Output the (X, Y) coordinate of the center of the cell containing the given text.  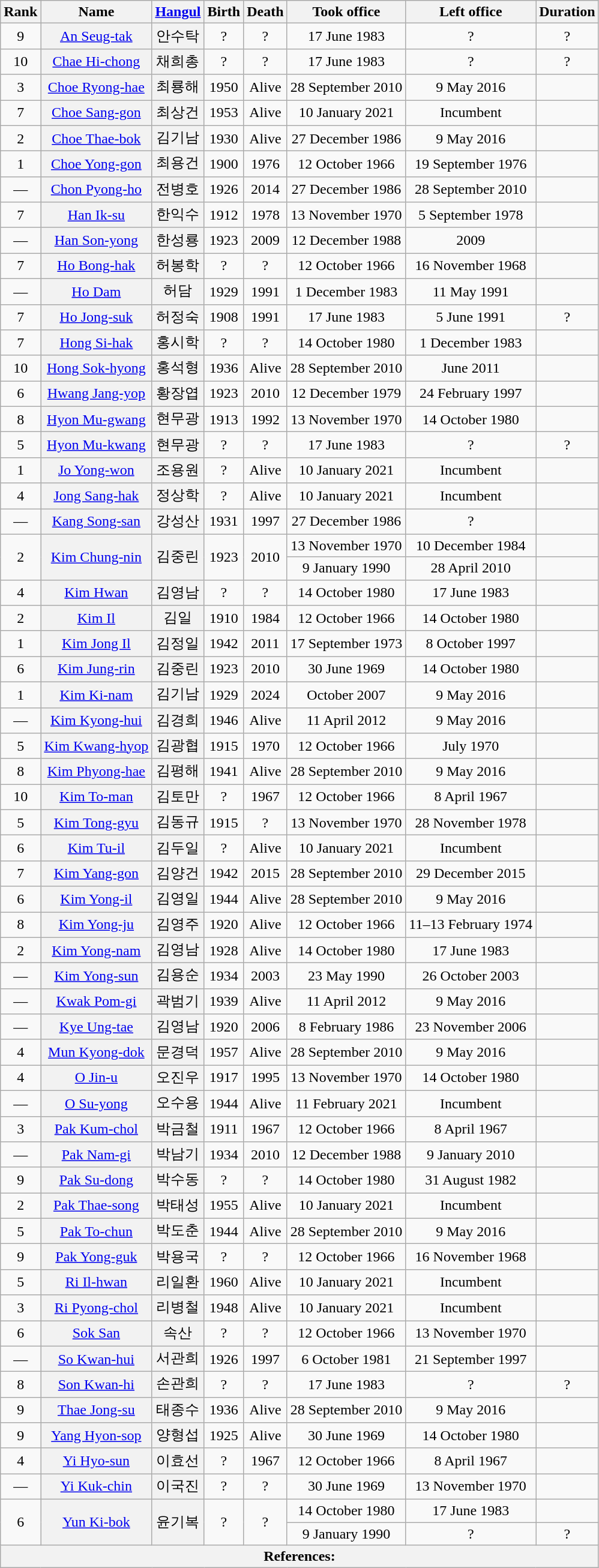
Ho Dam (96, 292)
박태성 (178, 1206)
Hong Sok-hyong (96, 368)
곽범기 (178, 1001)
8 October 1997 (471, 643)
1995 (265, 1078)
Ho Jong-suk (96, 317)
허담 (178, 292)
허봉학 (178, 266)
Ri Pyong-chol (96, 1308)
오수용 (178, 1103)
9 January 2010 (471, 1155)
19 September 1976 (471, 164)
문경덕 (178, 1053)
Son Kwan-hi (96, 1385)
23 November 2006 (471, 1027)
서관희 (178, 1359)
Chon Pyong-ho (96, 190)
1925 (224, 1435)
오진우 (178, 1078)
O Jin-u (96, 1078)
박남기 (178, 1155)
Han Son-yong (96, 240)
21 September 1997 (471, 1359)
2011 (265, 643)
Name (96, 12)
Yi Hyo-sun (96, 1461)
28 November 1978 (471, 822)
Chae Hi-chong (96, 61)
Kim Yong-sun (96, 976)
1992 (265, 419)
Yi Kuk-chin (96, 1487)
정상학 (178, 496)
1917 (224, 1078)
1939 (224, 1001)
김두일 (178, 849)
11–13 February 1974 (471, 925)
Hyon Mu-gwang (96, 419)
Ri Il-hwan (96, 1282)
Choe Sang-gon (96, 113)
김광협 (178, 746)
Pak Yong-guk (96, 1257)
So Kwan-hui (96, 1359)
박수동 (178, 1180)
속산 (178, 1333)
Duration (567, 12)
References: (299, 1557)
김일 (178, 618)
김동규 (178, 822)
12 December 1979 (346, 394)
5 September 1978 (471, 215)
Kim Hwan (96, 593)
Han Ik-su (96, 215)
Kim Chung-nin (96, 557)
1984 (265, 618)
양형섭 (178, 1435)
박도춘 (178, 1231)
8 February 1986 (346, 1027)
Kye Ung-tae (96, 1027)
Kim To-man (96, 797)
Hwang Jang-yop (96, 394)
Left office (471, 12)
박금철 (178, 1129)
한성룡 (178, 240)
Yun Ki-bok (96, 1522)
1913 (224, 419)
조용원 (178, 470)
윤기복 (178, 1522)
박용국 (178, 1257)
11 May 1991 (471, 292)
1976 (265, 164)
리일환 (178, 1282)
Kim Jong Il (96, 643)
31 August 1982 (471, 1180)
23 May 1990 (346, 976)
Pak Kum-chol (96, 1129)
Thae Jong-su (96, 1410)
Hong Si-hak (96, 343)
Choe Ryong-hae (96, 88)
이국진 (178, 1487)
Mun Kyong-dok (96, 1053)
김경희 (178, 720)
채희총 (178, 61)
6 October 1981 (346, 1359)
Rank (20, 12)
29 December 2015 (471, 874)
1911 (224, 1129)
17 September 1973 (346, 643)
1953 (224, 113)
Kim Phyong-hae (96, 772)
Jo Yong-won (96, 470)
김정일 (178, 643)
김영주 (178, 925)
Kim Tu-il (96, 849)
손관희 (178, 1385)
Kim Ki-nam (96, 695)
Kang Song-san (96, 522)
강성산 (178, 522)
한익수 (178, 215)
1928 (224, 951)
Yang Hyon-sop (96, 1435)
1960 (224, 1282)
24 February 1997 (471, 394)
김양건 (178, 874)
Choe Thae-bok (96, 138)
Kim Yong-ju (96, 925)
Birth (224, 12)
Ho Bong-hak (96, 266)
리병철 (178, 1308)
1957 (224, 1053)
1941 (224, 772)
김토만 (178, 797)
2003 (265, 976)
1955 (224, 1206)
전병호 (178, 190)
최상건 (178, 113)
안수탁 (178, 36)
이효선 (178, 1461)
Pak Su-dong (96, 1180)
October 2007 (346, 695)
1950 (224, 88)
홍시학 (178, 343)
Pak To-chun (96, 1231)
July 1970 (471, 746)
김평해 (178, 772)
Kim Yong-il (96, 899)
최용건 (178, 164)
Kim Il (96, 618)
Pak Nam-gi (96, 1155)
2024 (265, 695)
O Su-yong (96, 1103)
Took office (346, 12)
11 February 2021 (346, 1103)
5 June 1991 (471, 317)
Kim Tong-gyu (96, 822)
Choe Yong-gon (96, 164)
1910 (224, 618)
1970 (265, 746)
최룡해 (178, 88)
김용순 (178, 976)
허정숙 (178, 317)
Death (265, 12)
김영일 (178, 899)
2014 (265, 190)
An Seug-tak (96, 36)
26 October 2003 (471, 976)
Kwak Pom-gi (96, 1001)
28 April 2010 (471, 568)
Jong Sang-hak (96, 496)
황장엽 (178, 394)
1908 (224, 317)
1912 (224, 215)
Sok San (96, 1333)
Kim Yang-gon (96, 874)
2006 (265, 1027)
Kim Kwang-hyop (96, 746)
1900 (224, 164)
홍석형 (178, 368)
Hyon Mu-kwang (96, 445)
1930 (224, 138)
1946 (224, 720)
Kim Kyong-hui (96, 720)
Kim Jung-rin (96, 670)
10 December 1984 (471, 545)
Pak Thae-song (96, 1206)
태종수 (178, 1410)
1931 (224, 522)
1978 (265, 215)
1948 (224, 1308)
June 2011 (471, 368)
2015 (265, 874)
Hangul (178, 12)
Kim Yong-nam (96, 951)
